Scan for the cell matching the given text and deliver its [X, Y] coordinate at center. 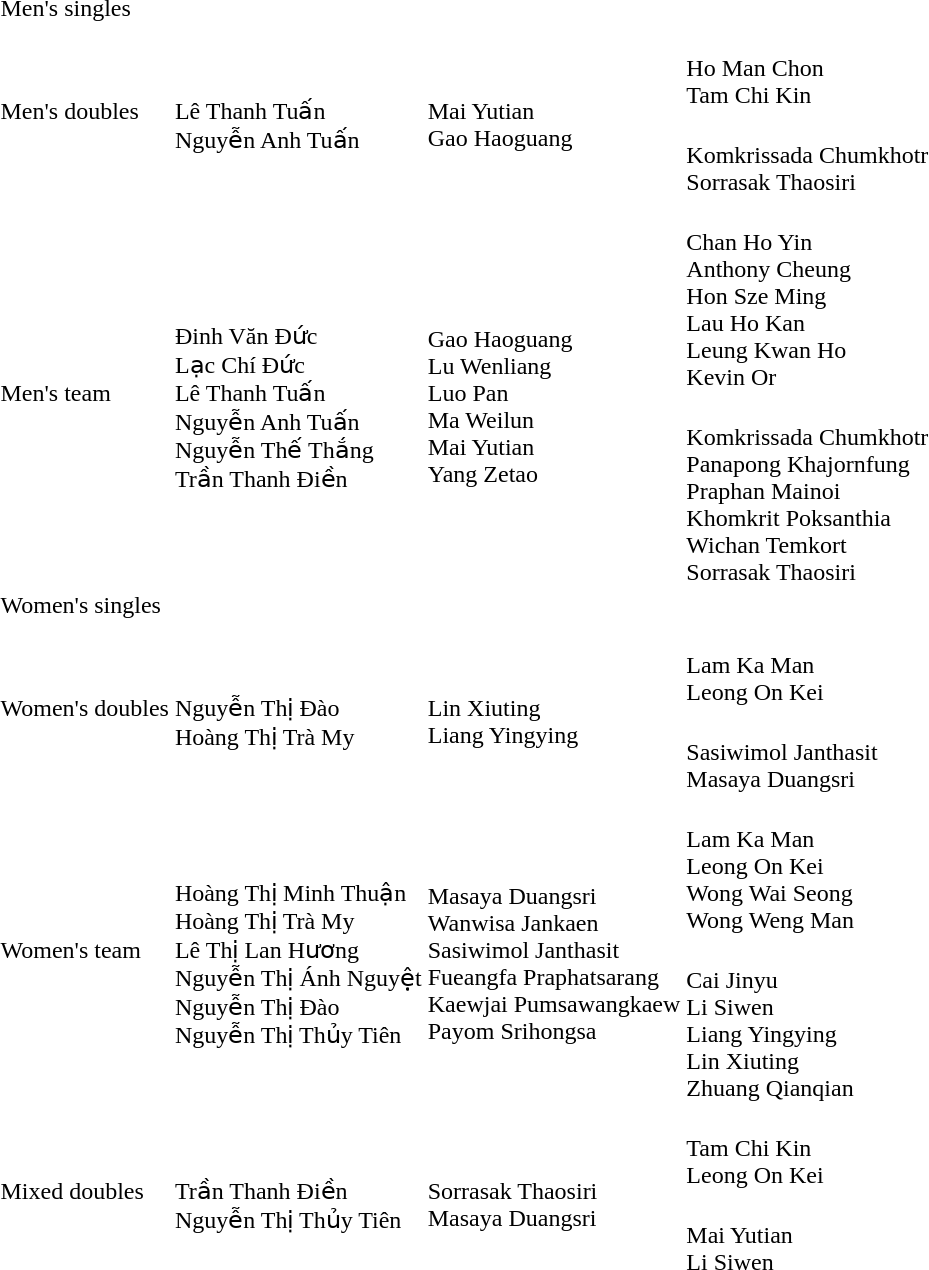
Đinh Văn ĐứcLạc Chí ĐứcLê Thanh TuấnNguyễn Anh TuấnNguyễn Thế ThắngTrần Thanh Điền [298, 394]
Mai YutianGao Haoguang [554, 112]
Lê Thanh TuấnNguyễn Anh Tuấn [298, 112]
Hoàng Thị Minh ThuậnHoàng Thị Trà MyLê Thị Lan HươngNguyễn Thị Ánh NguyệtNguyễn Thị ĐàoNguyễn Thị Thủy Tiên [298, 950]
Lin XiutingLiang Yingying [554, 708]
Nguyễn Thị ĐàoHoàng Thị Trà My [298, 708]
Gao HaoguangLu WenliangLuo PanMa WeilunMai YutianYang Zetao [554, 394]
Masaya DuangsriWanwisa JankaenSasiwimol JanthasitFueangfa PraphatsarangKaewjai PumsawangkaewPayom Srihongsa [554, 950]
